Identify which cell holds the provided text, then report its [x, y] central coordinate. 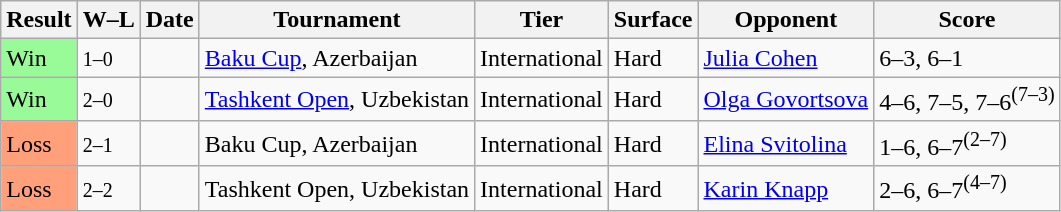
2–2 [108, 188]
Date [170, 20]
2–1 [108, 144]
Karin Knapp [786, 188]
2–6, 6–7(4–7) [967, 188]
Result [39, 20]
Elina Svitolina [786, 144]
4–6, 7–5, 7–6(7–3) [967, 100]
Julia Cohen [786, 58]
1–6, 6–7(2–7) [967, 144]
Tournament [336, 20]
1–0 [108, 58]
6–3, 6–1 [967, 58]
2–0 [108, 100]
Score [967, 20]
W–L [108, 20]
Opponent [786, 20]
Surface [653, 20]
Olga Govortsova [786, 100]
Tier [542, 20]
